Output the [X, Y] coordinate of the center of the cell containing the given text.  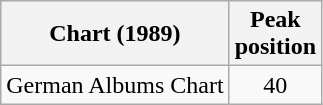
40 [275, 85]
Chart (1989) [115, 34]
Peakposition [275, 34]
German Albums Chart [115, 85]
